Search for the cell housing the specified text and yield its (x, y) center coordinate. 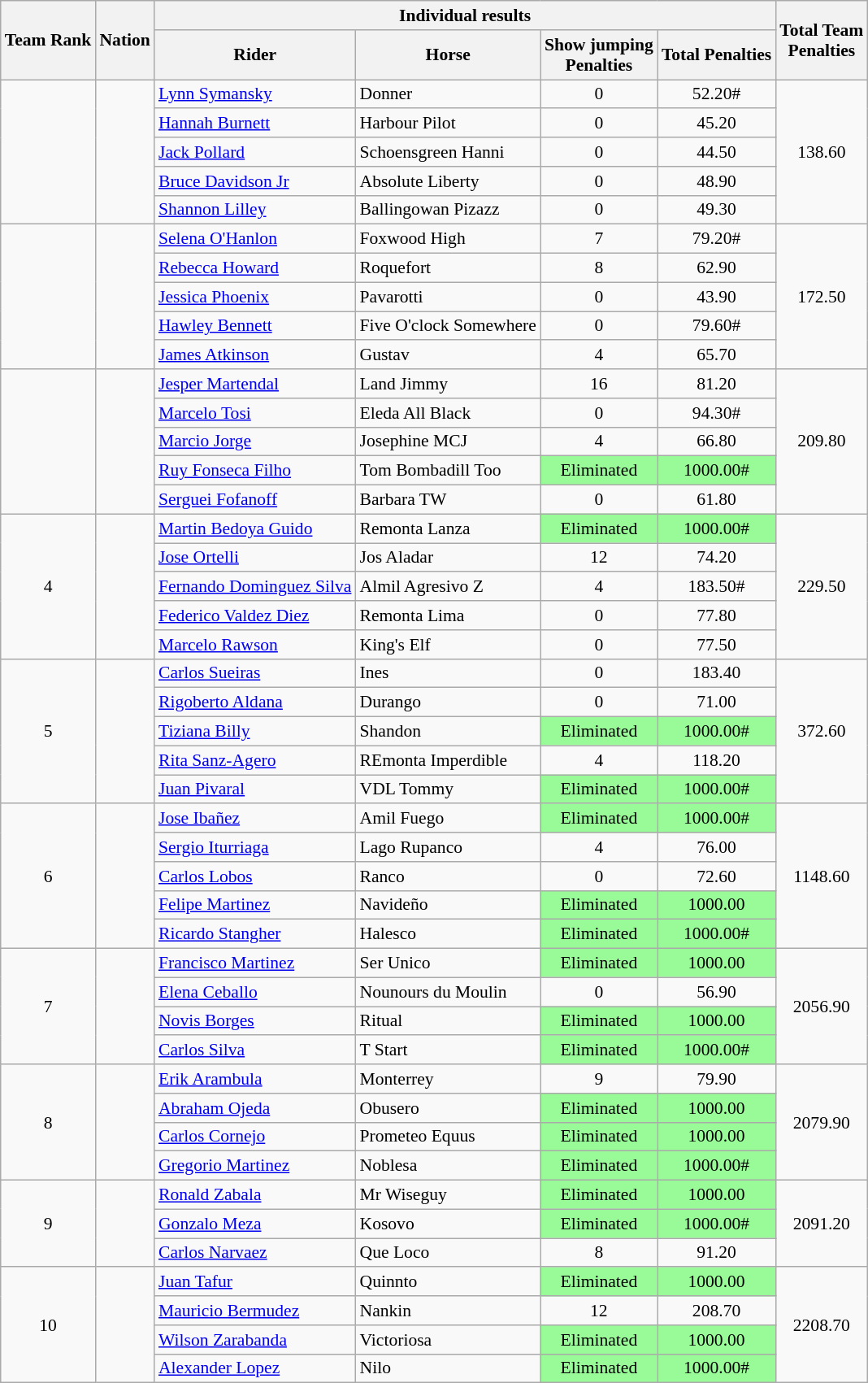
45.20 (717, 124)
Mr Wiseguy (447, 1195)
56.90 (717, 992)
Rigoberto Aldana (255, 702)
Absolute Liberty (447, 181)
74.20 (717, 558)
Remonta Lanza (447, 528)
Eleda All Black (447, 413)
16 (599, 384)
Ritual (447, 1021)
Navideño (447, 905)
Rider (255, 55)
10 (49, 1325)
Carlos Silva (255, 1050)
5 (49, 731)
Josephine MCJ (447, 441)
Marcelo Tosi (255, 413)
Carlos Lobos (255, 876)
Hannah Burnett (255, 124)
Jack Pollard (255, 152)
Ser Unico (447, 963)
Five O'clock Somewhere (447, 326)
King's Elf (447, 645)
Serguei Fofanoff (255, 500)
183.50# (717, 587)
118.20 (717, 760)
Donner (447, 94)
Ballingowan Pizazz (447, 210)
REmonta Imperdible (447, 760)
Horse (447, 55)
208.70 (717, 1311)
Wilson Zarabanda (255, 1340)
372.60 (821, 731)
Obusero (447, 1108)
Lynn Symansky (255, 94)
Marcio Jorge (255, 441)
Ricardo Stangher (255, 934)
Ronald Zabala (255, 1195)
Juan Tafur (255, 1282)
T Start (447, 1050)
Gustav (447, 355)
Carlos Narvaez (255, 1253)
Carlos Sueiras (255, 673)
Erik Arambula (255, 1079)
2208.70 (821, 1325)
Hawley Bennett (255, 326)
Federico Valdez Diez (255, 615)
Land Jimmy (447, 384)
Harbour Pilot (447, 124)
Jos Aladar (447, 558)
Ruy Fonseca Filho (255, 471)
65.70 (717, 355)
Martin Bedoya Guido (255, 528)
138.60 (821, 152)
Ranco (447, 876)
Sergio Iturriaga (255, 847)
Lago Rupanco (447, 847)
Pavarotti (447, 297)
Shandon (447, 732)
Ines (447, 673)
Fernando Dominguez Silva (255, 587)
52.20# (717, 94)
Abraham Ojeda (255, 1108)
Jose Ortelli (255, 558)
66.80 (717, 441)
81.20 (717, 384)
Felipe Martinez (255, 905)
Francisco Martinez (255, 963)
Nounours du Moulin (447, 992)
Almil Agresivo Z (447, 587)
Que Loco (447, 1253)
Shannon Lilley (255, 210)
Barbara TW (447, 500)
Jesper Martendal (255, 384)
Bruce Davidson Jr (255, 181)
Novis Borges (255, 1021)
Monterrey (447, 1079)
Quinnto (447, 1282)
1148.60 (821, 876)
43.90 (717, 297)
79.90 (717, 1079)
Rita Sanz-Agero (255, 760)
Nankin (447, 1311)
91.20 (717, 1253)
Prometeo Equus (447, 1137)
Tiziana Billy (255, 732)
77.80 (717, 615)
Selena O'Hanlon (255, 239)
Mauricio Bermudez (255, 1311)
Team Rank (49, 41)
183.40 (717, 673)
Show jumping Penalties (599, 55)
61.80 (717, 500)
229.50 (821, 586)
Roquefort (447, 268)
2056.90 (821, 1007)
Tom Bombadill Too (447, 471)
Rebecca Howard (255, 268)
Victoriosa (447, 1340)
71.00 (717, 702)
Noblesa (447, 1166)
Marcelo Rawson (255, 645)
94.30# (717, 413)
Total Penalties (717, 55)
Durango (447, 702)
77.50 (717, 645)
Juan Pivaral (255, 789)
49.30 (717, 210)
Gonzalo Meza (255, 1224)
Halesco (447, 934)
172.50 (821, 297)
Kosovo (447, 1224)
2091.20 (821, 1224)
Gregorio Martinez (255, 1166)
6 (49, 876)
Jose Ibañez (255, 819)
Jessica Phoenix (255, 297)
72.60 (717, 876)
James Atkinson (255, 355)
Foxwood High (447, 239)
Total TeamPenalties (821, 41)
Elena Ceballo (255, 992)
Remonta Lima (447, 615)
2079.90 (821, 1122)
209.80 (821, 441)
Nilo (447, 1368)
79.60# (717, 326)
62.90 (717, 268)
44.50 (717, 152)
Schoensgreen Hanni (447, 152)
79.20# (717, 239)
Alexander Lopez (255, 1368)
76.00 (717, 847)
Amil Fuego (447, 819)
VDL Tommy (447, 789)
Nation (124, 41)
Individual results (465, 15)
48.90 (717, 181)
Carlos Cornejo (255, 1137)
